Return the [X, Y] coordinate for the center point of the cell that contains the specified text.  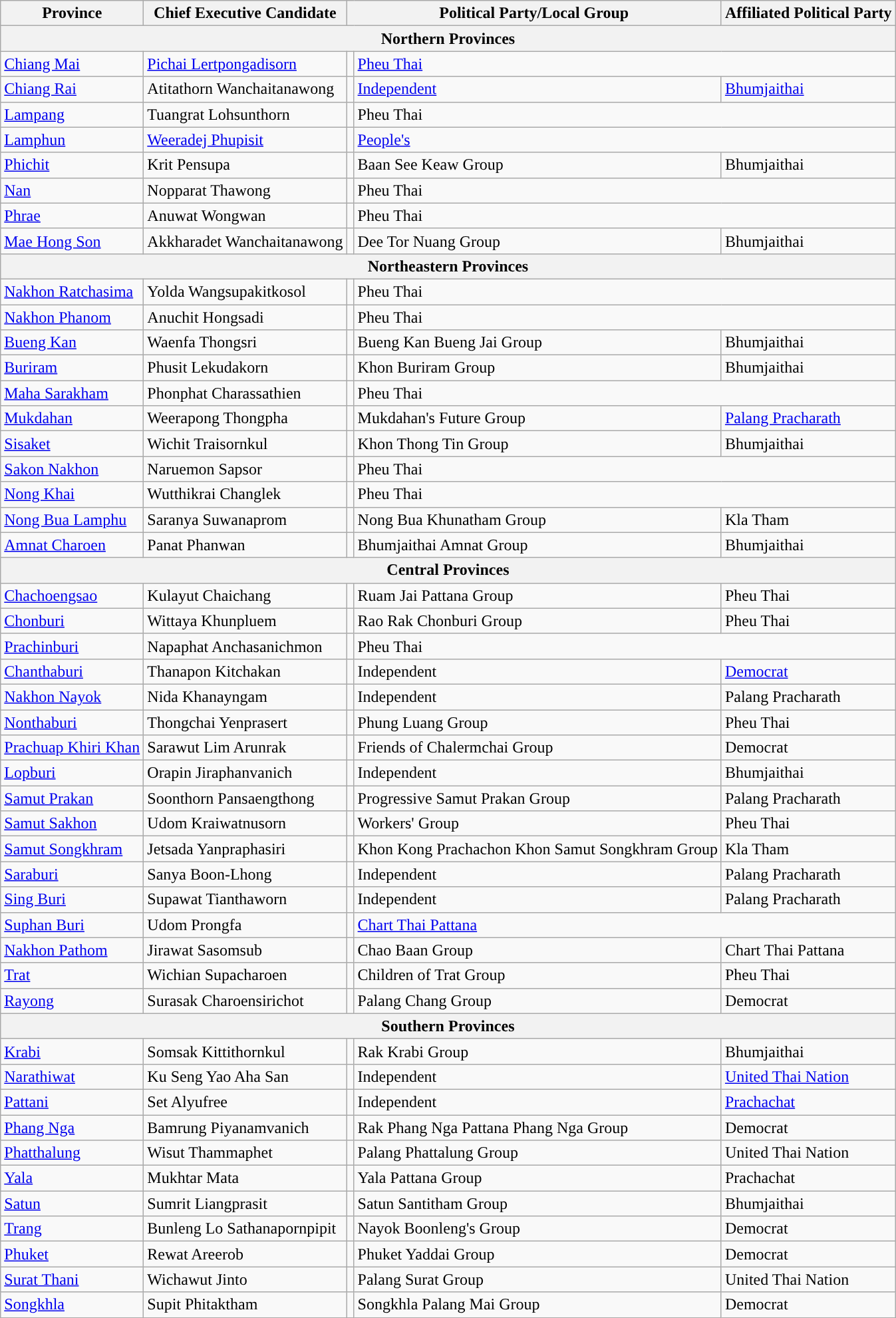
Suphan Buri [72, 925]
Affiliated Political Party [808, 13]
Dee Tor Nuang Group [537, 241]
Mae Hong Son [72, 241]
Nakhon Nayok [72, 697]
Samut Songkhram [72, 849]
Kulayut Chaichang [245, 595]
Rayong [72, 1001]
Central Provinces [448, 570]
Children of Trat Group [537, 975]
Narathiwat [72, 1076]
Bueng Kan Bueng Jai Group [537, 343]
Orapin Jiraphanvanich [245, 773]
Northern Provinces [448, 39]
Saraburi [72, 874]
Phonphat Charassathien [245, 393]
Supawat Tianthaworn [245, 900]
Weeradej Phupisit [245, 140]
Anuwat Wongwan [245, 216]
Chanthaburi [72, 671]
Northeastern Provinces [448, 266]
Nong Bua Lamphu [72, 520]
Workers' Group [537, 824]
Sisaket [72, 444]
Ruam Jai Pattana Group [537, 595]
Chachoengsao [72, 595]
Trang [72, 1229]
Nakhon Ratchasima [72, 291]
Satun Santitham Group [537, 1204]
Yala Pattana Group [537, 1178]
Nakhon Phanom [72, 317]
Baan See Keaw Group [537, 165]
Akkharadet Wanchaitanawong [245, 241]
Rewat Areerob [245, 1254]
Tuangrat Lohsunthorn [245, 114]
Trat [72, 975]
People's [625, 140]
Chao Baan Group [537, 950]
Nida Khanayngam [245, 697]
Phatthalung [72, 1153]
Surat Thani [72, 1279]
Nan [72, 190]
Khon Kong Prachachon Khon Samut Songkhram Group [537, 849]
Yala [72, 1178]
Palang Phattalung Group [537, 1153]
Nayok Boonleng's Group [537, 1229]
Chiang Rai [72, 89]
Thanapon Kitchakan [245, 671]
Weerapong Thongpha [245, 418]
Nopparat Thawong [245, 190]
Nong Khai [72, 494]
Nonthaburi [72, 722]
Songkhla Palang Mai Group [537, 1305]
Set Alyufree [245, 1102]
Maha Sarakham [72, 393]
Bunleng Lo Sathanapornpipit [245, 1229]
Sumrit Liangprasit [245, 1204]
Phusit Lekudakorn [245, 368]
Lopburi [72, 773]
Sarawut Lim Arunrak [245, 748]
Waenfa Thongsri [245, 343]
Chief Executive Candidate [245, 13]
Palang Chang Group [537, 1001]
Jirawat Sasomsub [245, 950]
Rak Krabi Group [537, 1051]
Southern Provinces [448, 1026]
Buriram [72, 368]
Anuchit Hongsadi [245, 317]
Nong Bua Khunatham Group [537, 520]
Sanya Boon-Lhong [245, 874]
Chiang Mai [72, 64]
Yolda Wangsupakitkosol [245, 291]
Mukdahan [72, 418]
Krit Pensupa [245, 165]
Wittaya Khunpluem [245, 621]
Palang Surat Group [537, 1279]
Bhumjaithai Amnat Group [537, 545]
Krabi [72, 1051]
Friends of Chalermchai Group [537, 748]
Sakon Nakhon [72, 469]
Atitathorn Wanchaitanawong [245, 89]
Wichawut Jinto [245, 1279]
Mukhtar Mata [245, 1178]
Lampang [72, 114]
Lamphun [72, 140]
Supit Phitaktham [245, 1305]
Surasak Charoensirichot [245, 1001]
Khon Thong Tin Group [537, 444]
Thongchai Yenprasert [245, 722]
Soonthorn Pansaengthong [245, 798]
Napaphat Anchasanichmon [245, 646]
Phichit [72, 165]
Udom Kraiwatnusorn [245, 824]
Prachuap Khiri Khan [72, 748]
Political Party/Local Group [533, 13]
Saranya Suwanaprom [245, 520]
Songkhla [72, 1305]
Province [72, 13]
Wisut Thammaphet [245, 1153]
Bamrung Piyanamvanich [245, 1128]
Phung Luang Group [537, 722]
Chonburi [72, 621]
Udom Prongfa [245, 925]
Progressive Samut Prakan Group [537, 798]
Somsak Kittithornkul [245, 1051]
Pattani [72, 1102]
Sing Buri [72, 900]
Bueng Kan [72, 343]
Phuket Yaddai Group [537, 1254]
Naruemon Sapsor [245, 469]
Khon Buriram Group [537, 368]
Jetsada Yanpraphasiri [245, 849]
Wichit Traisornkul [245, 444]
Prachinburi [72, 646]
Pichai Lertpongadisorn [245, 64]
Rao Rak Chonburi Group [537, 621]
Phuket [72, 1254]
Ku Seng Yao Aha San [245, 1076]
Phang Nga [72, 1128]
Rak Phang Nga Pattana Phang Nga Group [537, 1128]
Samut Prakan [72, 798]
Samut Sakhon [72, 824]
Mukdahan's Future Group [537, 418]
Panat Phanwan [245, 545]
Satun [72, 1204]
Nakhon Pathom [72, 950]
Wutthikrai Changlek [245, 494]
Wichian Supacharoen [245, 975]
Phrae [72, 216]
Amnat Charoen [72, 545]
